Return the (x, y) coordinate for the center point of the cell that contains the specified text.  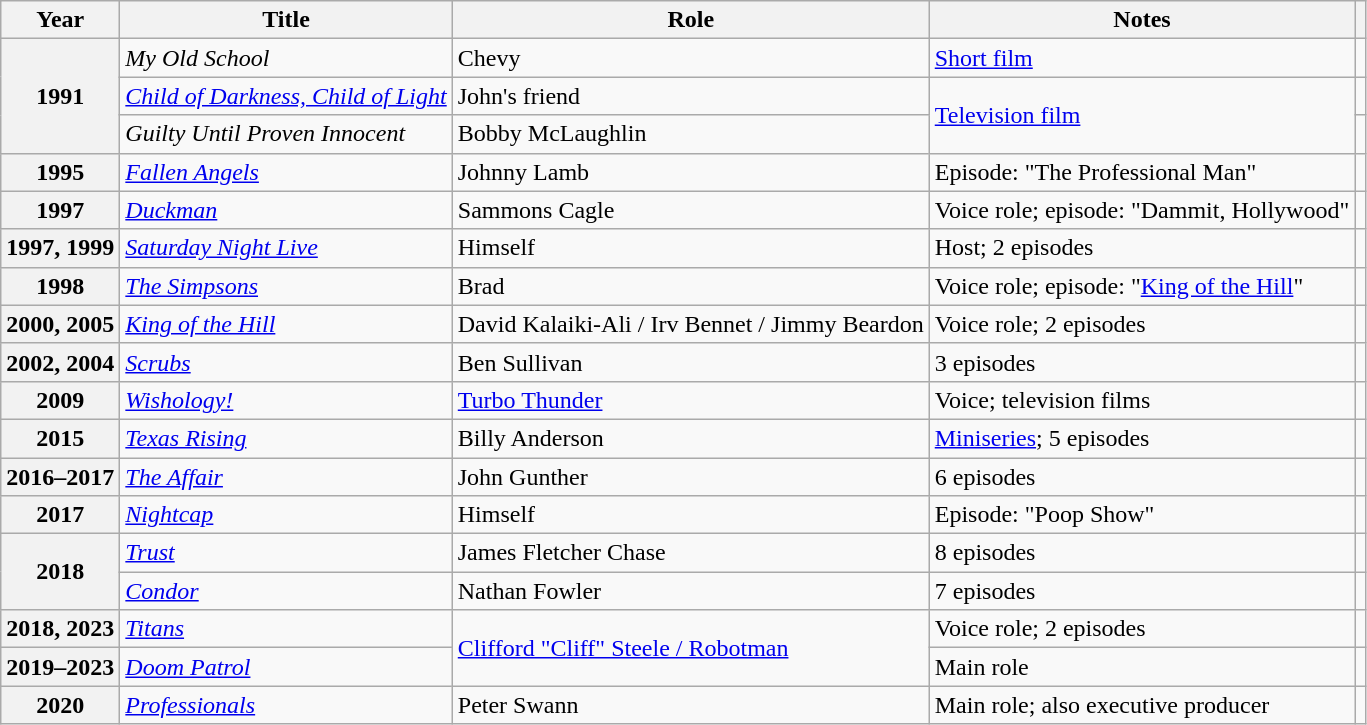
Child of Darkness, Child of Light (286, 96)
Notes (1142, 20)
2000, 2005 (60, 324)
Titans (286, 629)
The Affair (286, 477)
Scrubs (286, 362)
Duckman (286, 210)
Peter Swann (690, 705)
1997, 1999 (60, 248)
Main role; also executive producer (1142, 705)
Television film (1142, 115)
3 episodes (1142, 362)
1997 (60, 210)
2002, 2004 (60, 362)
Professionals (286, 705)
Billy Anderson (690, 438)
Episode: "Poop Show" (1142, 515)
Bobby McLaughlin (690, 134)
Short film (1142, 58)
Trust (286, 553)
Voice role; episode: "King of the Hill" (1142, 286)
7 episodes (1142, 591)
Host; 2 episodes (1142, 248)
2018 (60, 572)
John Gunther (690, 477)
2019–2023 (60, 667)
Guilty Until Proven Innocent (286, 134)
Voice; television films (1142, 400)
David Kalaiki-Ali / Irv Bennet / Jimmy Beardon (690, 324)
Voice role; episode: "Dammit, Hollywood" (1142, 210)
Texas Rising (286, 438)
Doom Patrol (286, 667)
Chevy (690, 58)
Miniseries; 5 episodes (1142, 438)
Condor (286, 591)
Year (60, 20)
Ben Sullivan (690, 362)
Main role (1142, 667)
2016–2017 (60, 477)
Title (286, 20)
Turbo Thunder (690, 400)
2009 (60, 400)
1998 (60, 286)
King of the Hill (286, 324)
The Simpsons (286, 286)
6 episodes (1142, 477)
Fallen Angels (286, 172)
Nightcap (286, 515)
Episode: "The Professional Man" (1142, 172)
James Fletcher Chase (690, 553)
John's friend (690, 96)
2018, 2023 (60, 629)
1991 (60, 96)
2020 (60, 705)
Johnny Lamb (690, 172)
2015 (60, 438)
Sammons Cagle (690, 210)
8 episodes (1142, 553)
Saturday Night Live (286, 248)
2017 (60, 515)
Nathan Fowler (690, 591)
My Old School (286, 58)
Clifford "Cliff" Steele / Robotman (690, 648)
1995 (60, 172)
Brad (690, 286)
Role (690, 20)
Wishology! (286, 400)
